Pinpoint the cell where the given text exists, returning its [x, y] midpoint coordinate. 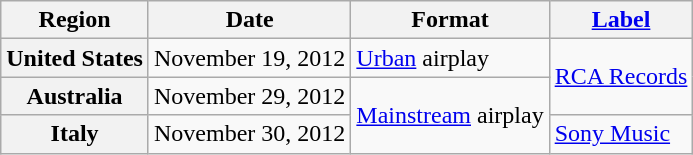
Mainstream airplay [450, 115]
Urban airplay [450, 58]
Format [450, 20]
Australia [75, 96]
Date [249, 20]
United States [75, 58]
November 19, 2012 [249, 58]
Italy [75, 134]
RCA Records [621, 77]
November 29, 2012 [249, 96]
November 30, 2012 [249, 134]
Region [75, 20]
Label [621, 20]
Sony Music [621, 134]
